Search for the cell housing the specified text and yield its (X, Y) center coordinate. 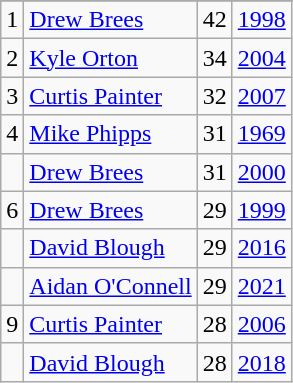
32 (214, 96)
2 (12, 58)
4 (12, 134)
2007 (262, 96)
34 (214, 58)
2000 (262, 172)
2004 (262, 58)
Kyle Orton (110, 58)
1 (12, 20)
3 (12, 96)
2021 (262, 286)
2016 (262, 248)
2018 (262, 362)
9 (12, 324)
1969 (262, 134)
1998 (262, 20)
Aidan O'Connell (110, 286)
2006 (262, 324)
1999 (262, 210)
42 (214, 20)
Mike Phipps (110, 134)
6 (12, 210)
